Output the [x, y] coordinate of the center of the cell containing the given text.  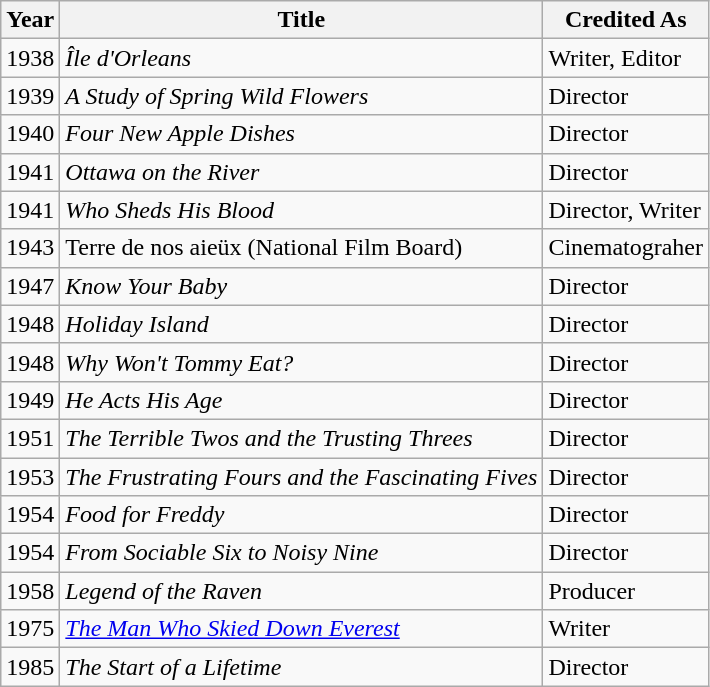
Writer [626, 629]
Holiday Island [302, 324]
A Study of Spring Wild Flowers [302, 96]
Four New Apple Dishes [302, 134]
1940 [30, 134]
1938 [30, 58]
The Frustrating Fours and the Fascinating Fives [302, 477]
1939 [30, 96]
Producer [626, 591]
The Terrible Twos and the Trusting Threes [302, 438]
Food for Freddy [302, 515]
Know Your Baby [302, 286]
Why Won't Tommy Eat? [302, 362]
Writer, Editor [626, 58]
The Man Who Skied Down Everest [302, 629]
Director, Writer [626, 210]
Who Sheds His Blood [302, 210]
1947 [30, 286]
Cinematograher [626, 248]
He Acts His Age [302, 400]
1949 [30, 400]
1975 [30, 629]
1953 [30, 477]
1958 [30, 591]
Credited As [626, 20]
Legend of the Raven [302, 591]
Ottawa on the River [302, 172]
1943 [30, 248]
From Sociable Six to Noisy Nine [302, 553]
1951 [30, 438]
Title [302, 20]
1985 [30, 667]
The Start of a Lifetime [302, 667]
Île d'Orleans [302, 58]
Terre de nos aieüx (National Film Board) [302, 248]
Year [30, 20]
